Determine the (x, y) coordinate at the center of the cell enclosing the given text.  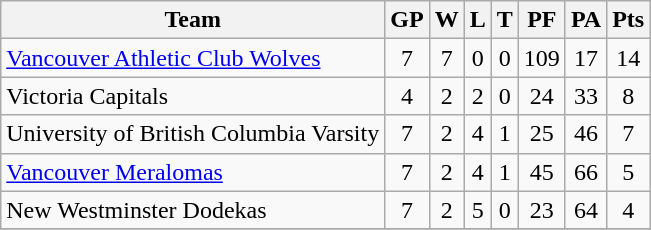
New Westminster Dodekas (193, 210)
25 (542, 134)
64 (586, 210)
24 (542, 96)
8 (628, 96)
W (446, 20)
33 (586, 96)
45 (542, 172)
Team (193, 20)
GP (407, 20)
109 (542, 58)
46 (586, 134)
14 (628, 58)
T (504, 20)
Pts (628, 20)
66 (586, 172)
Vancouver Athletic Club Wolves (193, 58)
23 (542, 210)
17 (586, 58)
University of British Columbia Varsity (193, 134)
PA (586, 20)
Vancouver Meralomas (193, 172)
L (478, 20)
PF (542, 20)
Victoria Capitals (193, 96)
